Return the [X, Y] coordinate for the center point of the cell that contains the specified text.  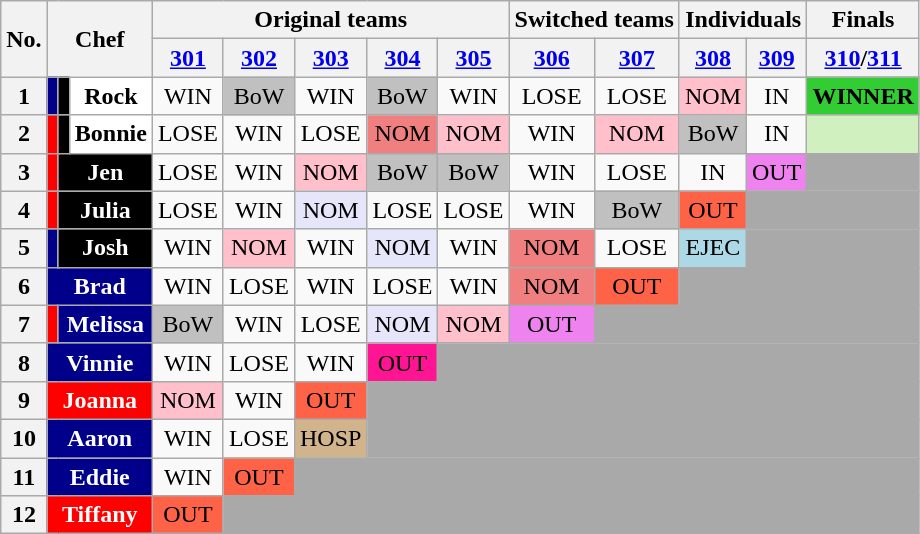
Aaron [100, 438]
1 [24, 96]
Chef [100, 39]
4 [24, 210]
306 [552, 58]
12 [24, 515]
8 [24, 362]
10 [24, 438]
11 [24, 477]
No. [24, 39]
Julia [105, 210]
Rock [110, 96]
309 [777, 58]
Individuals [742, 20]
Vinnie [100, 362]
Josh [105, 248]
307 [636, 58]
Eddie [100, 477]
Joanna [100, 400]
Finals [863, 20]
304 [402, 58]
3 [24, 172]
2 [24, 134]
Original teams [330, 20]
Brad [100, 286]
EJEC [712, 248]
Tiffany [100, 515]
Bonnie [110, 134]
305 [474, 58]
7 [24, 324]
308 [712, 58]
Jen [105, 172]
302 [258, 58]
301 [188, 58]
5 [24, 248]
WINNER [863, 96]
310/311 [863, 58]
9 [24, 400]
HOSP [330, 438]
Melissa [105, 324]
6 [24, 286]
303 [330, 58]
Switched teams [594, 20]
